Capture the cell that displays the provided text and extract its (X, Y) central coordinate. 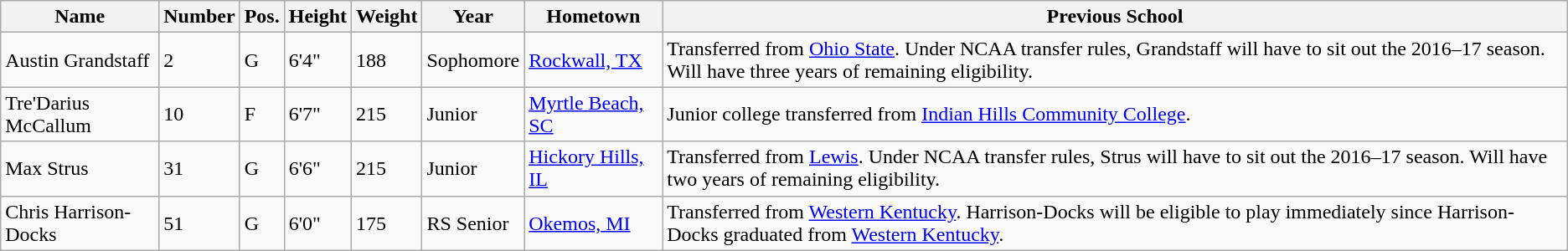
Okemos, MI (593, 223)
Max Strus (80, 169)
Previous School (1115, 17)
Pos. (261, 17)
10 (199, 114)
175 (387, 223)
6'7" (317, 114)
6'6" (317, 169)
F (261, 114)
Austin Grandstaff (80, 60)
188 (387, 60)
Height (317, 17)
Junior college transferred from Indian Hills Community College. (1115, 114)
Hometown (593, 17)
Sophomore (473, 60)
Weight (387, 17)
Myrtle Beach, SC (593, 114)
51 (199, 223)
Rockwall, TX (593, 60)
Chris Harrison-Docks (80, 223)
2 (199, 60)
6'0" (317, 223)
31 (199, 169)
Name (80, 17)
Transferred from Western Kentucky. Harrison-Docks will be eligible to play immediately since Harrison-Docks graduated from Western Kentucky. (1115, 223)
Transferred from Lewis. Under NCAA transfer rules, Strus will have to sit out the 2016–17 season. Will have two years of remaining eligibility. (1115, 169)
RS Senior (473, 223)
Tre'Darius McCallum (80, 114)
6'4" (317, 60)
Year (473, 17)
Number (199, 17)
Hickory Hills, IL (593, 169)
